Scan for the cell matching the given text and deliver its [x, y] coordinate at center. 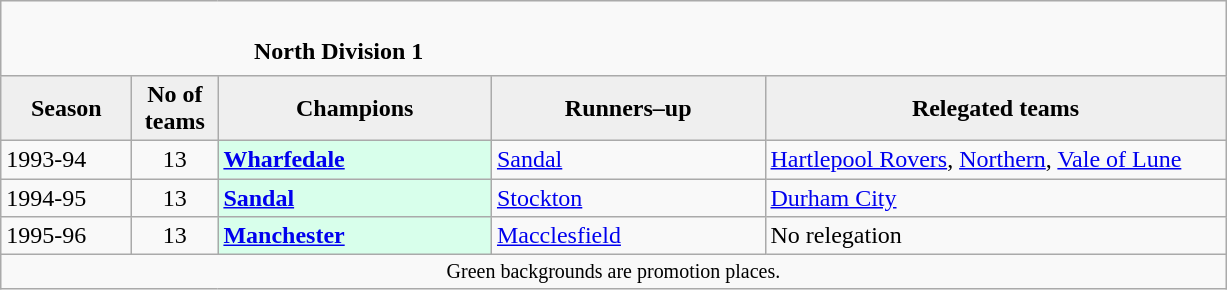
Hartlepool Rovers, Northern, Vale of Lune [996, 159]
No of teams [175, 108]
1995-96 [66, 236]
1994-95 [66, 197]
Stockton [628, 197]
Runners–up [628, 108]
Champions [355, 108]
Season [66, 108]
1993-94 [66, 159]
Macclesfield [628, 236]
Manchester [355, 236]
Relegated teams [996, 108]
Green backgrounds are promotion places. [614, 272]
Wharfedale [355, 159]
No relegation [996, 236]
Durham City [996, 197]
